Determine the [x, y] coordinate at the center of the cell enclosing the given text.  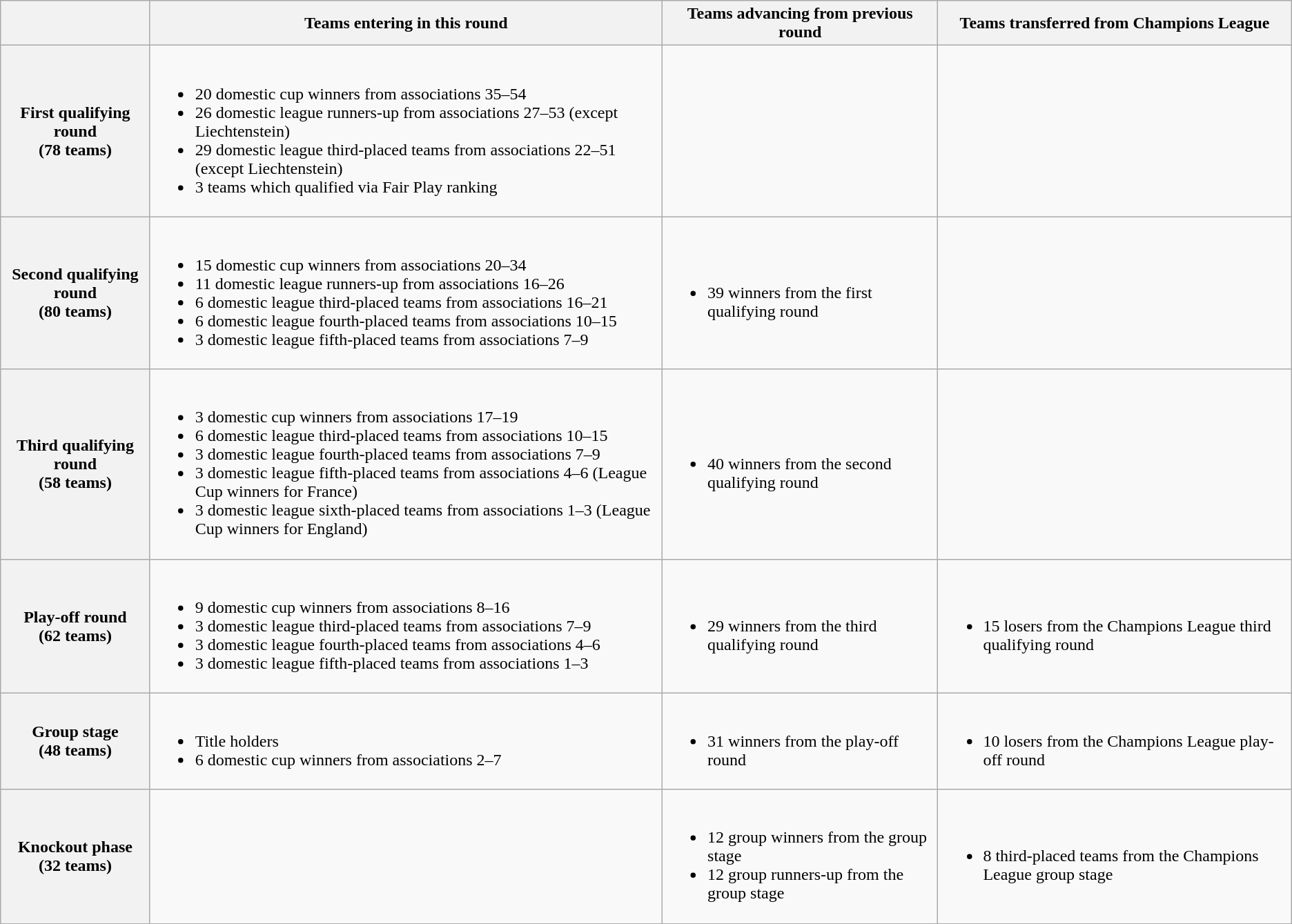
Group stage(48 teams) [75, 741]
Third qualifying round(58 teams) [75, 464]
Knockout phase(32 teams) [75, 856]
Second qualifying round(80 teams) [75, 293]
31 winners from the play-off round [801, 741]
Teams transferred from Champions League [1115, 23]
Teams advancing from previous round [801, 23]
Teams entering in this round [406, 23]
15 losers from the Champions League third qualifying round [1115, 626]
12 group winners from the group stage12 group runners-up from the group stage [801, 856]
Play-off round(62 teams) [75, 626]
First qualifying round(78 teams) [75, 131]
10 losers from the Champions League play-off round [1115, 741]
8 third-placed teams from the Champions League group stage [1115, 856]
40 winners from the second qualifying round [801, 464]
Title holders6 domestic cup winners from associations 2–7 [406, 741]
29 winners from the third qualifying round [801, 626]
39 winners from the first qualifying round [801, 293]
